Find where the given text appears and provide that cell's center as [x, y] coordinate. 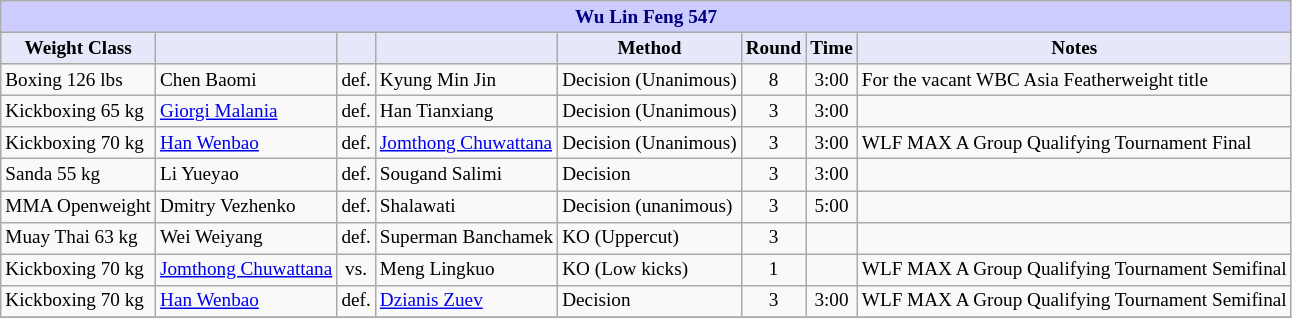
Han Tianxiang [466, 111]
Superman Banchamek [466, 238]
MMA Openweight [78, 206]
Chen Baomi [246, 80]
Kickboxing 65 kg [78, 111]
Weight Class [78, 48]
1 [774, 270]
vs. [356, 270]
Sougand Salimi [466, 175]
Meng Lingkuo [466, 270]
KO (Uppercut) [650, 238]
Kyung Min Jin [466, 80]
Method [650, 48]
Shalawati [466, 206]
Dmitry Vezhenko [246, 206]
For the vacant WBC Asia Featherweight title [1074, 80]
Decision (unanimous) [650, 206]
Wu Lin Feng 547 [646, 17]
Time [832, 48]
Notes [1074, 48]
Giorgi Malania [246, 111]
8 [774, 80]
Dzianis Zuev [466, 301]
Boxing 126 lbs [78, 80]
KO (Low kicks) [650, 270]
Muay Thai 63 kg [78, 238]
WLF MAX A Group Qualifying Tournament Final [1074, 143]
5:00 [832, 206]
Round [774, 48]
Sanda 55 kg [78, 175]
Wei Weiyang [246, 238]
Li Yueyao [246, 175]
